Pinpoint the cell where the given text exists, returning its [x, y] midpoint coordinate. 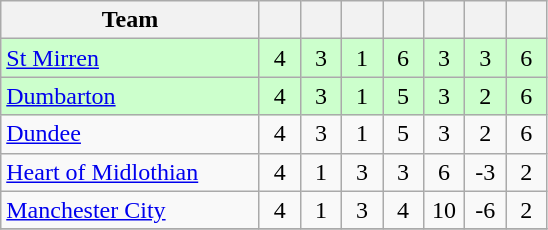
-6 [486, 210]
Heart of Midlothian [130, 172]
St Mirren [130, 58]
Manchester City [130, 210]
Dundee [130, 134]
10 [444, 210]
Team [130, 20]
-3 [486, 172]
Dumbarton [130, 96]
